Return the [X, Y] coordinate for the center point of the cell that contains the specified text.  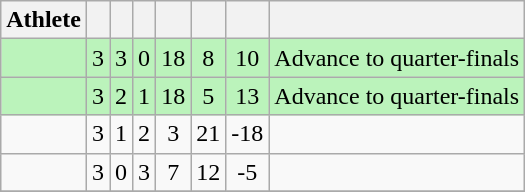
-5 [248, 172]
7 [174, 172]
Athlete [44, 20]
8 [208, 58]
5 [208, 96]
-18 [248, 134]
13 [248, 96]
21 [208, 134]
10 [248, 58]
12 [208, 172]
